Output the [x, y] coordinate of the center of the cell containing the given text.  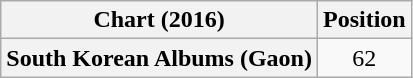
Position [364, 20]
Chart (2016) [160, 20]
62 [364, 58]
South Korean Albums (Gaon) [160, 58]
